From the cell containing the given text, extract its center point as (x, y) coordinate. 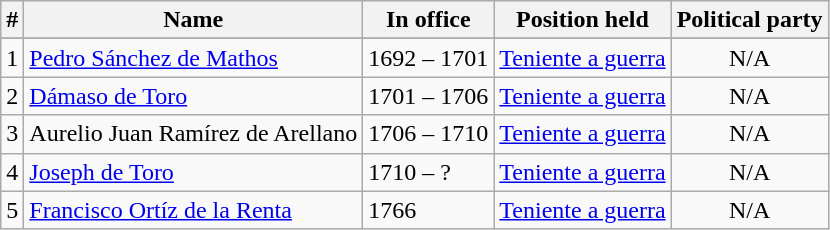
5 (12, 210)
1692 – 1701 (428, 58)
Joseph de Toro (194, 172)
# (12, 20)
Dámaso de Toro (194, 96)
4 (12, 172)
Name (194, 20)
Francisco Ortíz de la Renta (194, 210)
1710 – ? (428, 172)
Position held (582, 20)
1766 (428, 210)
3 (12, 134)
Aurelio Juan Ramírez de Arellano (194, 134)
Pedro Sánchez de Mathos (194, 58)
1706 – 1710 (428, 134)
In office (428, 20)
1701 – 1706 (428, 96)
Political party (750, 20)
1 (12, 58)
2 (12, 96)
